Provide the (x, y) coordinate of the cell's center where the given text is located.  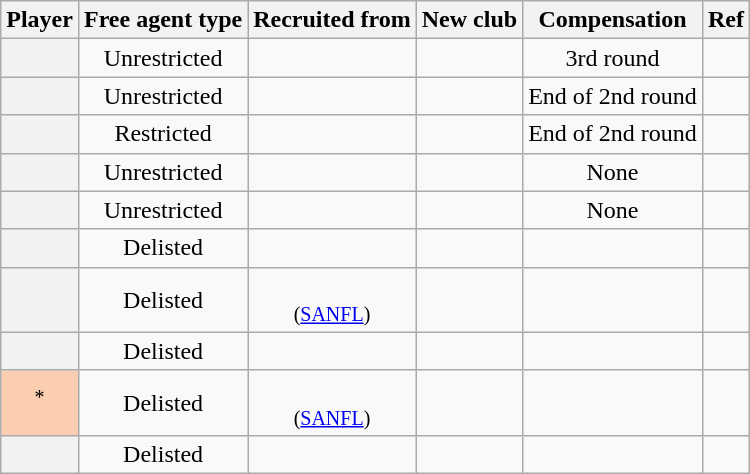
Restricted (162, 134)
New club (469, 20)
Recruited from (332, 20)
Player (40, 20)
Free agent type (162, 20)
Ref (726, 20)
* (40, 402)
3rd round (613, 58)
Compensation (613, 20)
